Extract the (x, y) coordinate from the center of the cell holding the provided text.  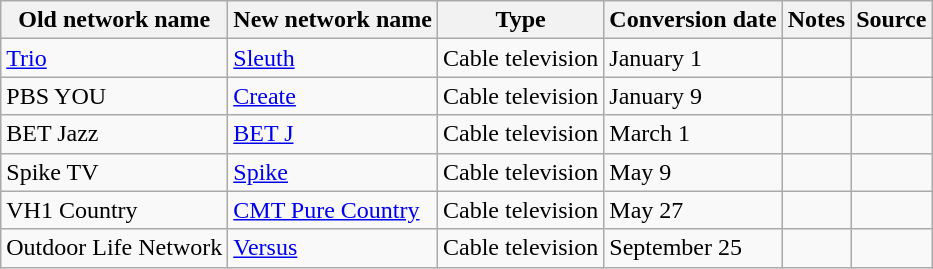
Versus (333, 248)
New network name (333, 20)
BET J (333, 134)
Outdoor Life Network (114, 248)
Create (333, 96)
Spike (333, 172)
BET Jazz (114, 134)
January 9 (693, 96)
Sleuth (333, 58)
May 27 (693, 210)
Trio (114, 58)
CMT Pure Country (333, 210)
VH1 Country (114, 210)
Source (892, 20)
March 1 (693, 134)
PBS YOU (114, 96)
January 1 (693, 58)
Type (520, 20)
Spike TV (114, 172)
September 25 (693, 248)
Notes (816, 20)
May 9 (693, 172)
Old network name (114, 20)
Conversion date (693, 20)
